Search for the cell housing the specified text and yield its [x, y] center coordinate. 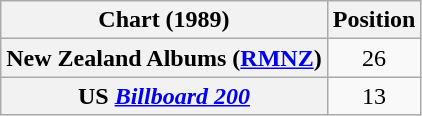
26 [374, 58]
13 [374, 96]
US Billboard 200 [164, 96]
New Zealand Albums (RMNZ) [164, 58]
Chart (1989) [164, 20]
Position [374, 20]
